From the cell containing the given text, extract its center point as (x, y) coordinate. 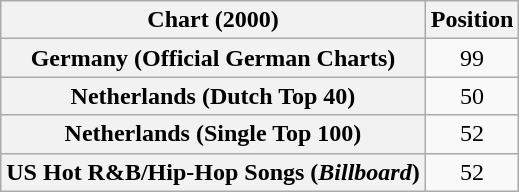
US Hot R&B/Hip-Hop Songs (Billboard) (213, 172)
Netherlands (Dutch Top 40) (213, 96)
Chart (2000) (213, 20)
Position (472, 20)
Netherlands (Single Top 100) (213, 134)
99 (472, 58)
Germany (Official German Charts) (213, 58)
50 (472, 96)
